Search for the cell housing the specified text and yield its (X, Y) center coordinate. 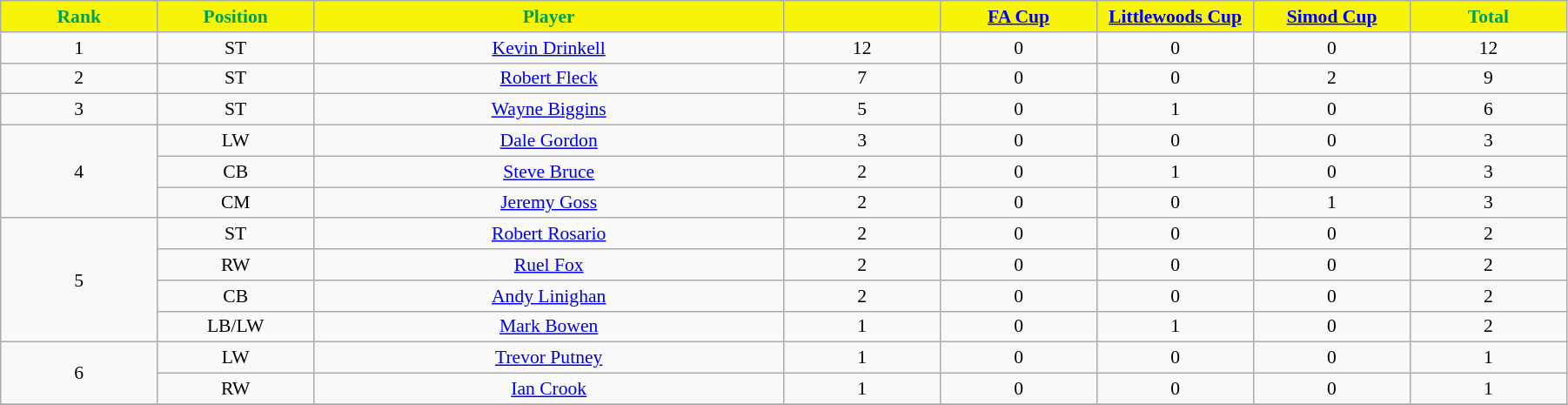
7 (862, 78)
4 (79, 172)
Wayne Biggins (549, 110)
Mark Bowen (549, 327)
Dale Gordon (549, 141)
CM (236, 203)
Steve Bruce (549, 172)
Littlewoods Cup (1176, 17)
FA Cup (1019, 17)
Simod Cup (1332, 17)
9 (1488, 78)
Trevor Putney (549, 358)
Ruel Fox (549, 265)
Kevin Drinkell (549, 48)
Rank (79, 17)
Position (236, 17)
Ian Crook (549, 389)
Total (1488, 17)
Robert Rosario (549, 234)
Andy Linighan (549, 296)
Player (549, 17)
Robert Fleck (549, 78)
LB/LW (236, 327)
Jeremy Goss (549, 203)
